Return the [x, y] coordinate for the center point of the cell that contains the specified text.  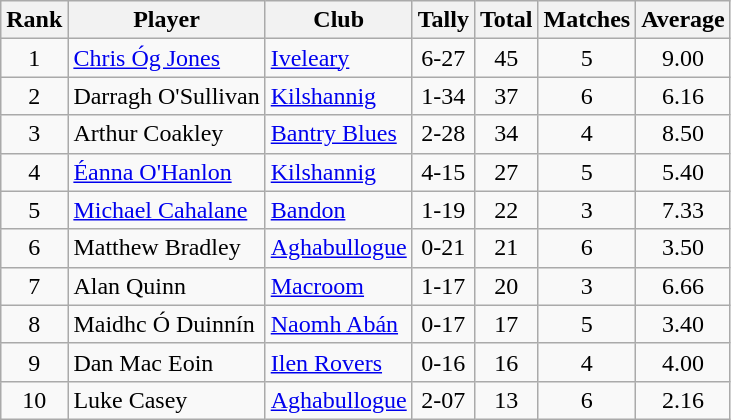
Rank [34, 20]
Iveleary [338, 58]
Maidhc Ó Duinnín [166, 324]
Dan Mac Eoin [166, 362]
0-21 [443, 248]
Bandon [338, 210]
1-19 [443, 210]
Naomh Abán [338, 324]
9 [34, 362]
9.00 [684, 58]
0-16 [443, 362]
4-15 [443, 172]
2 [34, 96]
7 [34, 286]
21 [506, 248]
16 [506, 362]
Luke Casey [166, 400]
Arthur Coakley [166, 134]
Tally [443, 20]
37 [506, 96]
1 [34, 58]
Alan Quinn [166, 286]
45 [506, 58]
20 [506, 286]
Club [338, 20]
Ilen Rovers [338, 362]
Matches [587, 20]
10 [34, 400]
0-17 [443, 324]
Player [166, 20]
Michael Cahalane [166, 210]
3.40 [684, 324]
6-27 [443, 58]
Matthew Bradley [166, 248]
5.40 [684, 172]
6.16 [684, 96]
1-34 [443, 96]
1-17 [443, 286]
2-28 [443, 134]
7.33 [684, 210]
Éanna O'Hanlon [166, 172]
2.16 [684, 400]
17 [506, 324]
2-07 [443, 400]
Darragh O'Sullivan [166, 96]
Average [684, 20]
3.50 [684, 248]
4.00 [684, 362]
27 [506, 172]
Total [506, 20]
8.50 [684, 134]
Macroom [338, 286]
Bantry Blues [338, 134]
6.66 [684, 286]
Chris Óg Jones [166, 58]
8 [34, 324]
13 [506, 400]
34 [506, 134]
22 [506, 210]
